Return the (X, Y) coordinate for the center point of the cell that contains the specified text.  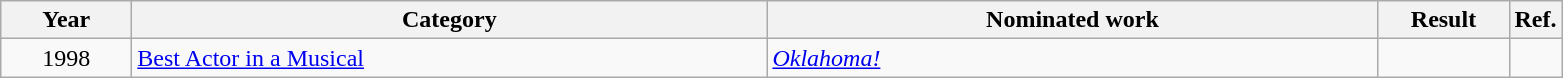
1998 (66, 58)
Ref. (1536, 20)
Year (66, 20)
Result (1444, 20)
Best Actor in a Musical (450, 58)
Nominated work (1072, 20)
Category (450, 20)
Oklahoma! (1072, 58)
